Extract the (X, Y) coordinate from the center of the cell holding the provided text.  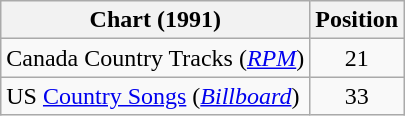
21 (357, 58)
Chart (1991) (156, 20)
Position (357, 20)
33 (357, 96)
Canada Country Tracks (RPM) (156, 58)
US Country Songs (Billboard) (156, 96)
